Extract the (X, Y) coordinate from the center of the cell holding the provided text.  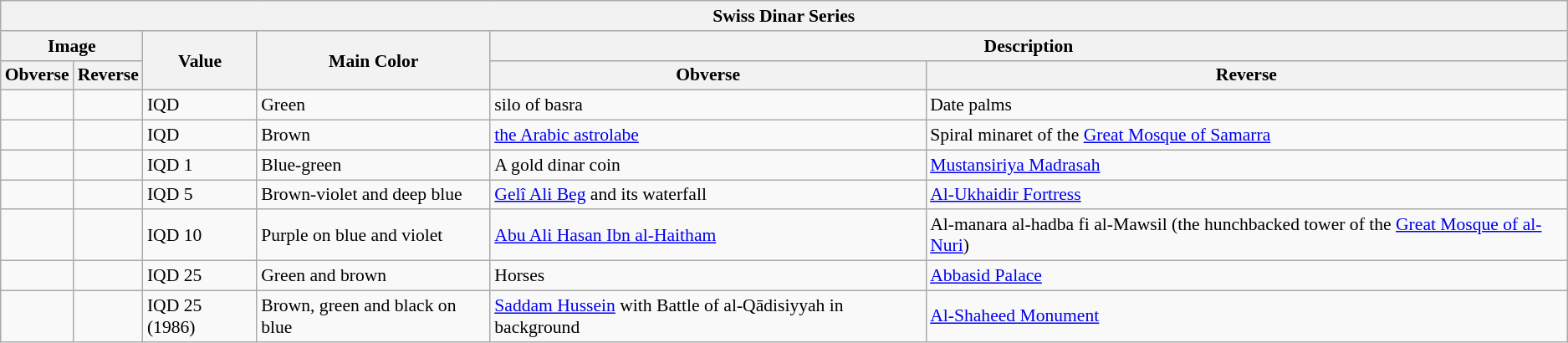
Green (373, 105)
Abbasid Palace (1246, 276)
Blue-green (373, 165)
Mustansiriya Madrasah (1246, 165)
A gold dinar coin (707, 165)
Horses (707, 276)
the Arabic astrolabe (707, 136)
Green and brown (373, 276)
IQD 1 (200, 165)
silo of basra (707, 105)
Al-manara al-hadba fi al-Mawsil (the hunchbacked tower of the Great Mosque of al-Nuri) (1246, 236)
Main Color (373, 60)
IQD 5 (200, 195)
Swiss Dinar Series (784, 16)
Brown-violet and deep blue (373, 195)
Gelî Ali Beg and its waterfall (707, 195)
Image (72, 46)
Spiral minaret of the Great Mosque of Samarra (1246, 136)
Value (200, 60)
Purple on blue and violet (373, 236)
Abu Ali Hasan Ibn al-Haitham (707, 236)
Brown (373, 136)
IQD 10 (200, 236)
Brown, green and black on blue (373, 316)
IQD 25 (200, 276)
Description (1029, 46)
Al-Shaheed Monument (1246, 316)
Al-Ukhaidir Fortress (1246, 195)
IQD 25 (1986) (200, 316)
Date palms (1246, 105)
Saddam Hussein with Battle of al-Qādisiyyah in background (707, 316)
